Detect which cell encompasses the target text, then output its (x, y) center coordinate. 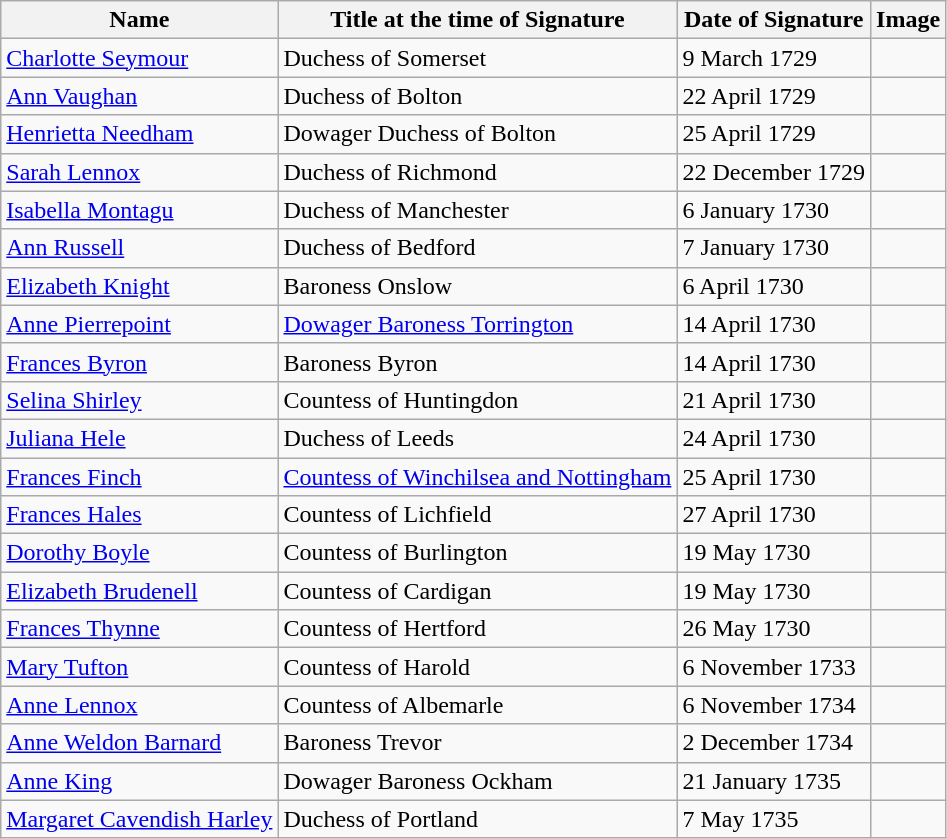
Baroness Trevor (478, 743)
Elizabeth Knight (140, 286)
Name (140, 20)
Anne Lennox (140, 705)
21 April 1730 (774, 400)
Charlotte Seymour (140, 58)
Title at the time of Signature (478, 20)
Duchess of Manchester (478, 210)
2 December 1734 (774, 743)
Isabella Montagu (140, 210)
9 March 1729 (774, 58)
26 May 1730 (774, 629)
Anne Pierrepoint (140, 324)
22 December 1729 (774, 172)
Frances Finch (140, 477)
21 January 1735 (774, 781)
Margaret Cavendish Harley (140, 819)
24 April 1730 (774, 438)
Selina Shirley (140, 400)
Countess of Burlington (478, 553)
Juliana Hele (140, 438)
6 November 1733 (774, 667)
Duchess of Bolton (478, 96)
25 April 1729 (774, 134)
Anne King (140, 781)
Frances Byron (140, 362)
Duchess of Leeds (478, 438)
Duchess of Richmond (478, 172)
Dowager Baroness Ockham (478, 781)
Countess of Hertford (478, 629)
Baroness Onslow (478, 286)
Dowager Duchess of Bolton (478, 134)
Dorothy Boyle (140, 553)
Duchess of Bedford (478, 248)
Dowager Baroness Torrington (478, 324)
22 April 1729 (774, 96)
6 April 1730 (774, 286)
Frances Hales (140, 515)
Sarah Lennox (140, 172)
Frances Thynne (140, 629)
Duchess of Portland (478, 819)
Countess of Huntingdon (478, 400)
25 April 1730 (774, 477)
Ann Vaughan (140, 96)
Duchess of Somerset (478, 58)
Countess of Lichfield (478, 515)
27 April 1730 (774, 515)
Countess of Cardigan (478, 591)
Countess of Albemarle (478, 705)
6 November 1734 (774, 705)
7 May 1735 (774, 819)
Anne Weldon Barnard (140, 743)
Ann Russell (140, 248)
Countess of Harold (478, 667)
Countess of Winchilsea and Nottingham (478, 477)
Mary Tufton (140, 667)
Elizabeth Brudenell (140, 591)
Henrietta Needham (140, 134)
Image (908, 20)
Date of Signature (774, 20)
Baroness Byron (478, 362)
6 January 1730 (774, 210)
7 January 1730 (774, 248)
